Pinpoint the cell where the given text exists, returning its [x, y] midpoint coordinate. 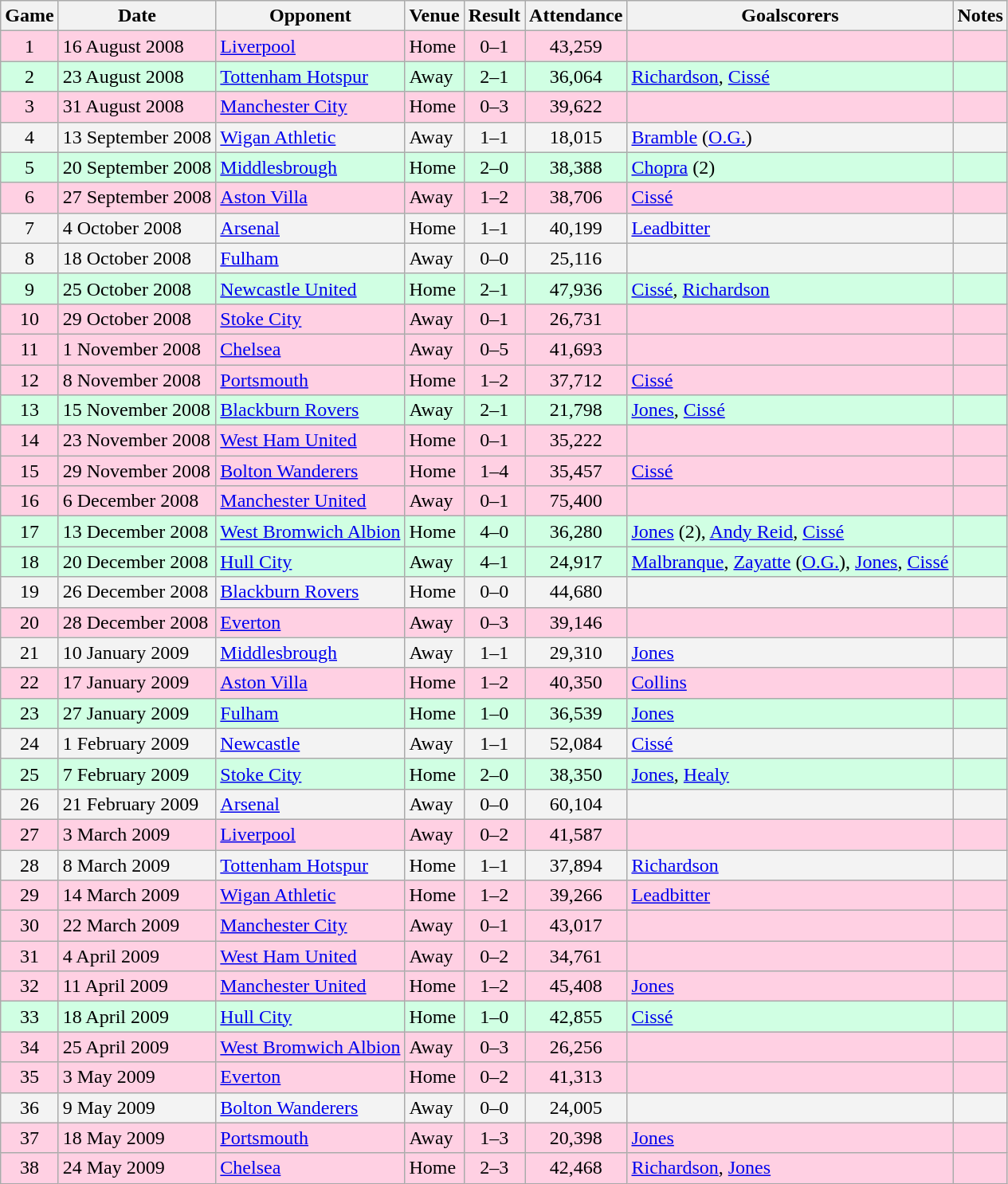
Richardson, Jones [790, 1168]
6 [29, 198]
26 [29, 804]
1–3 [494, 1138]
20 September 2008 [137, 167]
43,259 [576, 46]
24 May 2009 [137, 1168]
36 [29, 1108]
5 [29, 167]
33 [29, 1017]
10 [29, 319]
9 [29, 288]
Chopra (2) [790, 167]
36,539 [576, 713]
31 August 2008 [137, 107]
22 March 2009 [137, 926]
41,693 [576, 349]
23 August 2008 [137, 76]
Date [137, 16]
12 [29, 380]
9 May 2009 [137, 1108]
20 [29, 622]
15 November 2008 [137, 410]
20,398 [576, 1138]
4 October 2008 [137, 228]
52,084 [576, 743]
22 [29, 683]
40,350 [576, 683]
60,104 [576, 804]
30 [29, 926]
25 [29, 774]
36,280 [576, 531]
47,936 [576, 288]
42,468 [576, 1168]
37 [29, 1138]
13 December 2008 [137, 531]
Jones (2), Andy Reid, Cissé [790, 531]
16 August 2008 [137, 46]
41,587 [576, 834]
Newcastle [311, 743]
31 [29, 956]
39,146 [576, 622]
Goalscorers [790, 16]
28 [29, 864]
41,313 [576, 1077]
27 September 2008 [137, 198]
15 [29, 471]
43,017 [576, 926]
17 [29, 531]
39,622 [576, 107]
8 November 2008 [137, 380]
21 February 2009 [137, 804]
23 [29, 713]
8 [29, 258]
4 [29, 137]
7 February 2009 [137, 774]
2–3 [494, 1168]
38,706 [576, 198]
36,064 [576, 76]
3 May 2009 [137, 1077]
18 [29, 562]
44,680 [576, 592]
17 January 2009 [137, 683]
39,266 [576, 896]
35 [29, 1077]
0–5 [494, 349]
1–4 [494, 471]
26,731 [576, 319]
Venue [434, 16]
Attendance [576, 16]
27 January 2009 [137, 713]
18 May 2009 [137, 1138]
Collins [790, 683]
29,310 [576, 653]
1 November 2008 [137, 349]
1 February 2009 [137, 743]
Game [29, 16]
29 November 2008 [137, 471]
Opponent [311, 16]
18 April 2009 [137, 1017]
14 March 2009 [137, 896]
25,116 [576, 258]
13 [29, 410]
16 [29, 501]
20 December 2008 [137, 562]
24 [29, 743]
21,798 [576, 410]
Richardson [790, 864]
Result [494, 16]
Malbranque, Zayatte (O.G.), Jones, Cissé [790, 562]
38,350 [576, 774]
25 October 2008 [137, 288]
29 [29, 896]
13 September 2008 [137, 137]
1 [29, 46]
8 March 2009 [137, 864]
Notes [980, 16]
11 April 2009 [137, 986]
19 [29, 592]
4–0 [494, 531]
3 March 2009 [137, 834]
14 [29, 441]
38 [29, 1168]
18 October 2008 [137, 258]
Richardson, Cissé [790, 76]
35,457 [576, 471]
38,388 [576, 167]
34 [29, 1047]
21 [29, 653]
42,855 [576, 1017]
6 December 2008 [137, 501]
Newcastle United [311, 288]
35,222 [576, 441]
10 January 2009 [137, 653]
29 October 2008 [137, 319]
11 [29, 349]
Bramble (O.G.) [790, 137]
23 November 2008 [137, 441]
3 [29, 107]
24,005 [576, 1108]
26,256 [576, 1047]
18,015 [576, 137]
75,400 [576, 501]
Cissé, Richardson [790, 288]
4–1 [494, 562]
37,712 [576, 380]
34,761 [576, 956]
37,894 [576, 864]
Jones, Healy [790, 774]
24,917 [576, 562]
Jones, Cissé [790, 410]
27 [29, 834]
26 December 2008 [137, 592]
32 [29, 986]
40,199 [576, 228]
7 [29, 228]
28 December 2008 [137, 622]
45,408 [576, 986]
2 [29, 76]
4 April 2009 [137, 956]
25 April 2009 [137, 1047]
